Extract the [X, Y] coordinate from the center of the cell holding the provided text.  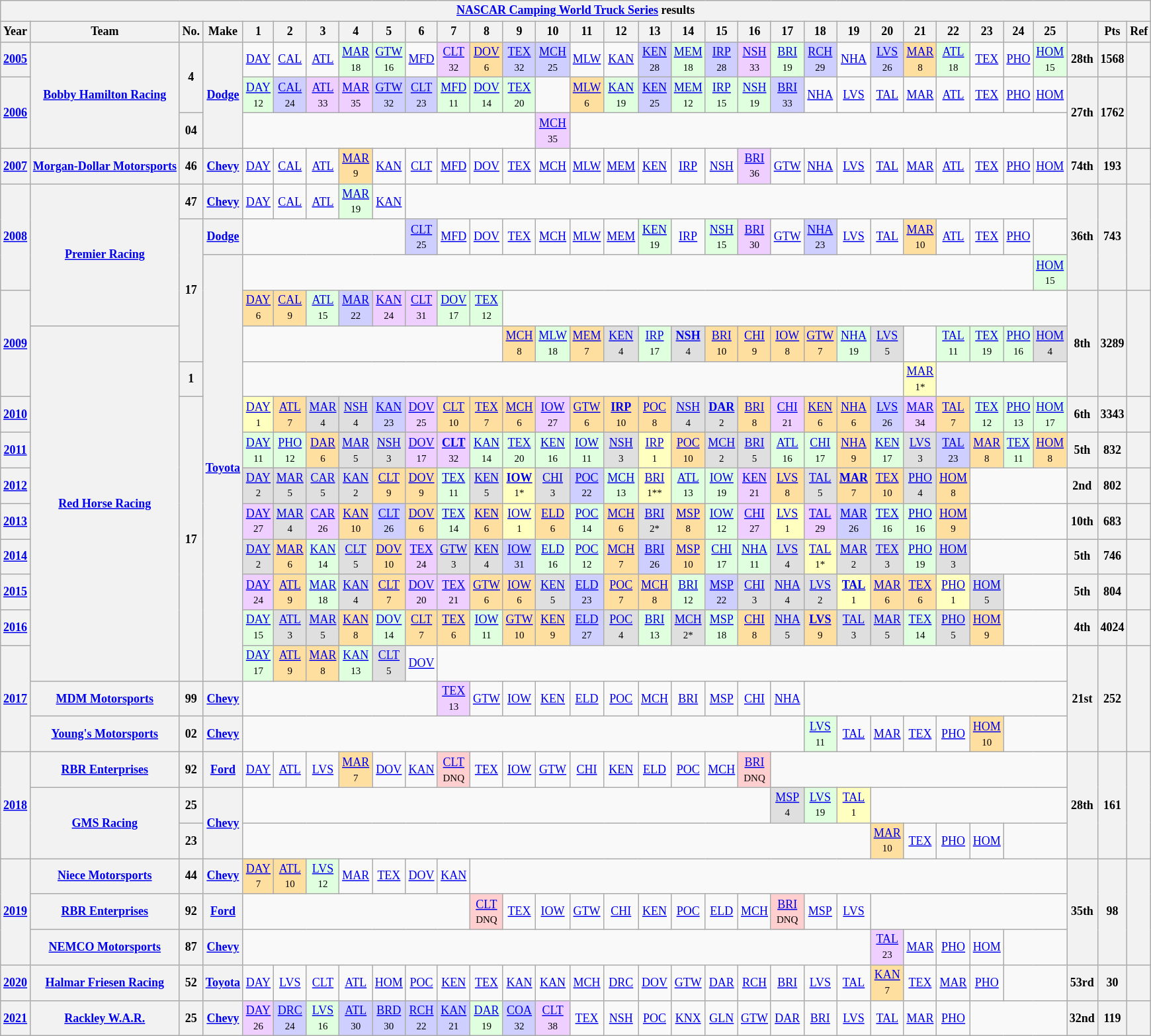
2021 [16, 1018]
IOW8 [787, 343]
KEN19 [655, 237]
MSP18 [722, 628]
20 [887, 32]
74th [1082, 166]
IOW31 [519, 556]
2019 [16, 912]
NEMCO Motorsports [105, 947]
DOV10 [389, 556]
CAR5 [323, 486]
ELD27 [587, 628]
ELD16 [553, 556]
MAR34 [920, 415]
HOM10 [987, 734]
8 [487, 32]
Year [16, 32]
14 [688, 32]
POC7 [621, 592]
BRI1** [655, 486]
KAN24 [389, 308]
2009 [16, 344]
DRC [621, 983]
TAL1* [820, 556]
HOM3 [954, 556]
BRI30 [755, 237]
ATL18 [954, 60]
DOV9 [421, 486]
2018 [16, 806]
DOV25 [421, 415]
CLT38 [553, 1018]
GTW10 [519, 628]
NHA9 [854, 450]
ATL33 [323, 95]
TEX32 [519, 60]
Bobby Hamilton Racing [105, 95]
BRI33 [787, 95]
LVS9 [820, 628]
MAR2 [854, 556]
KAN7 [887, 983]
DAY26 [258, 1018]
POC8 [655, 415]
GTW16 [389, 60]
2 [290, 32]
IOW1 [519, 521]
MCH2 [722, 450]
ATL15 [323, 308]
Make [222, 32]
743 [1113, 237]
BRI12 [688, 592]
TEX21 [454, 592]
IRP28 [722, 60]
MAR35 [356, 95]
9 [519, 32]
DAY12 [258, 95]
Pts [1113, 32]
44 [191, 877]
4th [1082, 628]
24 [1019, 32]
27th [1082, 112]
47 [191, 202]
CLT25 [421, 237]
LVS11 [820, 734]
TEX10 [887, 486]
2007 [16, 166]
MAR1* [920, 379]
KAN10 [356, 521]
Young's Motorsports [105, 734]
MSP22 [722, 592]
ATL10 [290, 877]
MSP4 [787, 805]
KAN21 [454, 1018]
DRC24 [290, 1018]
KNX [688, 1018]
13 [655, 32]
MCH7 [621, 556]
BRI2* [655, 521]
DAY24 [258, 592]
PHO13 [1019, 415]
2013 [16, 521]
NHA4 [787, 592]
15 [722, 32]
2017 [16, 699]
6th [1082, 415]
02 [191, 734]
MEM18 [688, 60]
46 [191, 166]
DOV20 [421, 592]
52 [191, 983]
CAL24 [290, 95]
12 [621, 32]
36th [1082, 237]
DAR6 [323, 450]
2010 [16, 415]
TEX7 [487, 415]
LVS19 [820, 805]
3289 [1113, 344]
CLT9 [389, 486]
IOW27 [553, 415]
MLW18 [553, 343]
KEN28 [655, 60]
CLT26 [389, 521]
TAL7 [954, 415]
MSP10 [688, 556]
Niece Motorsports [105, 877]
DAY27 [258, 521]
RCH [755, 983]
30 [1113, 983]
MDM Motorsports [105, 699]
2005 [16, 60]
KAN4 [356, 592]
MCH25 [553, 60]
KAN8 [356, 628]
Premier Racing [105, 255]
IRP15 [722, 95]
Red Horse Racing [105, 503]
MLW6 [587, 95]
COA32 [519, 1018]
TEX19 [987, 343]
MAR9 [356, 166]
NHA19 [854, 343]
19 [854, 32]
NHA11 [755, 556]
18 [820, 32]
4024 [1113, 628]
PHO12 [290, 450]
32nd [1082, 1018]
RCH29 [820, 60]
Halmar Friesen Racing [105, 983]
2011 [16, 450]
7 [454, 32]
IRP17 [655, 343]
CHI21 [787, 415]
193 [1113, 166]
22 [954, 32]
832 [1113, 450]
RCH22 [421, 1018]
IOW12 [722, 521]
MEM7 [587, 343]
CHI27 [755, 521]
PHO1 [954, 592]
IOW1* [519, 486]
HOM4 [1050, 343]
DAR2 [722, 415]
KAN13 [356, 664]
LVS5 [887, 343]
NSH33 [755, 60]
KEN16 [553, 450]
GTW3 [454, 556]
POC14 [587, 521]
2014 [16, 556]
746 [1113, 556]
TEX13 [454, 699]
NSH15 [722, 237]
MCH35 [553, 130]
POC4 [621, 628]
BRI5 [755, 450]
11 [587, 32]
BRI36 [755, 166]
MFD11 [454, 95]
2008 [16, 237]
IOW19 [722, 486]
MCH13 [621, 486]
DAY11 [258, 450]
No. [191, 32]
BRI8 [755, 415]
HOM5 [987, 592]
99 [191, 699]
POC12 [587, 556]
KAN2 [356, 486]
21 [920, 32]
35th [1082, 912]
119 [1113, 1018]
LVS12 [323, 877]
KEN17 [887, 450]
53rd [1082, 983]
TAL11 [954, 343]
2020 [16, 983]
CAR26 [323, 521]
98 [1113, 912]
CLT23 [421, 95]
MEM12 [688, 95]
KEN25 [655, 95]
PHO5 [954, 628]
ATL13 [688, 486]
3 [323, 32]
NASCAR Camping World Truck Series results [575, 11]
10 [553, 32]
TAL29 [820, 521]
161 [1113, 806]
KEN9 [553, 628]
NSH19 [755, 95]
683 [1113, 521]
MAR26 [854, 521]
LVS16 [323, 1018]
DAY7 [258, 877]
ATL30 [356, 1018]
21st [1082, 699]
16 [755, 32]
10th [1082, 521]
NHA5 [787, 628]
MSP8 [688, 521]
Morgan-Dollar Motorsports [105, 166]
Rackley W.A.R. [105, 1018]
CHI8 [755, 628]
TAL5 [820, 486]
1568 [1113, 60]
252 [1113, 699]
MAR19 [356, 202]
8th [1082, 344]
ATL7 [290, 415]
DAY1 [258, 415]
ELD6 [553, 521]
NHA6 [854, 415]
HOM17 [1050, 415]
BRI13 [655, 628]
KAN23 [389, 415]
ATL3 [290, 628]
1762 [1113, 112]
BRI10 [722, 343]
KAN19 [621, 95]
LVS1 [787, 521]
DAY17 [258, 664]
LVS3 [920, 450]
2012 [16, 486]
TEX16 [887, 521]
GMS Racing [105, 823]
Ref [1139, 32]
ATL16 [787, 450]
6 [421, 32]
DAY15 [258, 628]
TEX24 [421, 556]
DAR19 [487, 1018]
TEX3 [887, 556]
BRI26 [655, 556]
IRP10 [621, 415]
804 [1113, 592]
BRI19 [787, 60]
MAR22 [356, 308]
LVS8 [787, 486]
KEN21 [755, 486]
GLN [722, 1018]
2015 [16, 592]
POC10 [688, 450]
802 [1113, 486]
2016 [16, 628]
TAL3 [854, 628]
MCH2* [688, 628]
NHA23 [820, 237]
87 [191, 947]
LVS2 [820, 592]
CAL9 [290, 308]
PHO19 [920, 556]
IOW6 [519, 592]
2nd [1082, 486]
2006 [16, 112]
IRP1 [655, 450]
PHO4 [920, 486]
ELD23 [587, 592]
DAY6 [258, 308]
GTW32 [389, 95]
5 [389, 32]
Team [105, 32]
BRD30 [389, 1018]
GTW7 [820, 343]
CLT31 [421, 308]
LVS4 [787, 556]
CLT10 [454, 415]
3343 [1113, 415]
04 [191, 130]
CHI9 [755, 343]
POC22 [587, 486]
